Search for the cell housing the specified text and yield its (x, y) center coordinate. 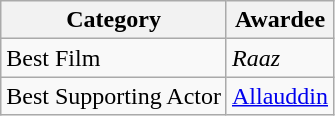
Allauddin (280, 96)
Category (114, 20)
Best Film (114, 58)
Awardee (280, 20)
Best Supporting Actor (114, 96)
Raaz (280, 58)
